Scan for the cell matching the given text and deliver its (X, Y) coordinate at center. 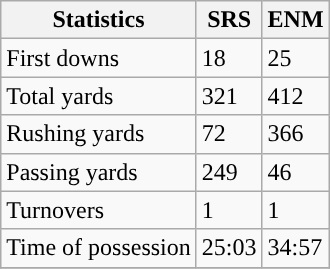
SRS (229, 20)
ENM (296, 20)
249 (229, 172)
Time of possession (99, 248)
Turnovers (99, 210)
366 (296, 134)
Passing yards (99, 172)
Total yards (99, 96)
Statistics (99, 20)
25 (296, 58)
412 (296, 96)
25:03 (229, 248)
18 (229, 58)
72 (229, 134)
46 (296, 172)
First downs (99, 58)
321 (229, 96)
34:57 (296, 248)
Rushing yards (99, 134)
